Capture the cell that displays the provided text and extract its (X, Y) central coordinate. 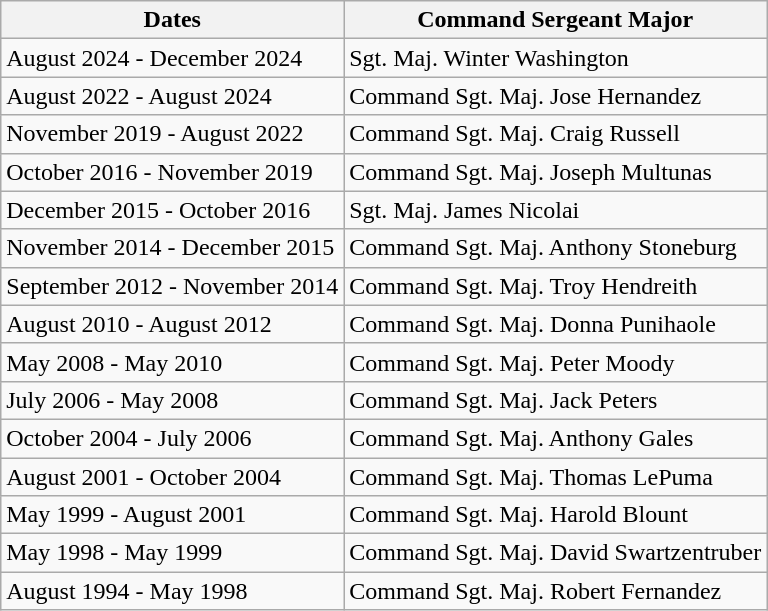
Command Sgt. Maj. Craig Russell (556, 134)
Command Sgt. Maj. Joseph Multunas (556, 172)
July 2006 - May 2008 (172, 400)
May 1998 - May 1999 (172, 553)
Command Sgt. Maj. Harold Blount (556, 515)
May 1999 - August 2001 (172, 515)
November 2014 - December 2015 (172, 248)
October 2016 - November 2019 (172, 172)
Command Sgt. Maj. Jack Peters (556, 400)
Command Sgt. Maj. Thomas LePuma (556, 477)
December 2015 - October 2016 (172, 210)
October 2004 - July 2006 (172, 438)
August 1994 - May 1998 (172, 591)
Command Sgt. Maj. Peter Moody (556, 362)
August 2010 - August 2012 (172, 324)
Command Sgt. Maj. Jose Hernandez (556, 96)
Command Sergeant Major (556, 20)
Command Sgt. Maj. Robert Fernandez (556, 591)
Command Sgt. Maj. Troy Hendreith (556, 286)
Command Sgt. Maj. David Swartzentruber (556, 553)
August 2001 - October 2004 (172, 477)
August 2022 - August 2024 (172, 96)
September 2012 - November 2014 (172, 286)
Command Sgt. Maj. Anthony Gales (556, 438)
Command Sgt. Maj. Anthony Stoneburg (556, 248)
May 2008 - May 2010 (172, 362)
November 2019 - August 2022 (172, 134)
August 2024 - December 2024 (172, 58)
Sgt. Maj. James Nicolai (556, 210)
Command Sgt. Maj. Donna Punihaole (556, 324)
Dates (172, 20)
Sgt. Maj. Winter Washington (556, 58)
